Extract the [x, y] coordinate from the center of the cell holding the provided text.  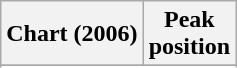
Peakposition [189, 34]
Chart (2006) [72, 34]
